Locate the cell with the specified text and output its (X, Y) center coordinate. 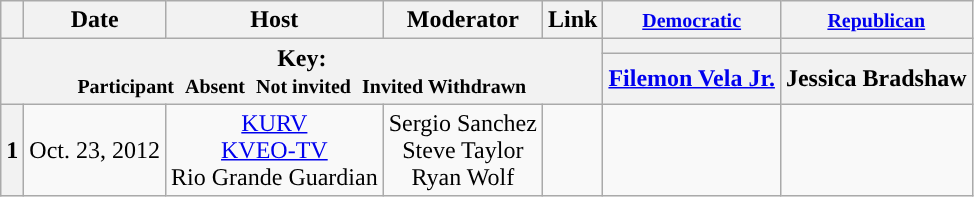
Sergio SanchezSteve TaylorRyan Wolf (462, 150)
1 (12, 150)
Moderator (462, 20)
Oct. 23, 2012 (95, 150)
Date (95, 20)
Host (275, 20)
Jessica Bradshaw (876, 78)
Filemon Vela Jr. (692, 78)
Link (572, 20)
Democratic (692, 20)
Republican (876, 20)
KURVKVEO-TVRio Grande Guardian (275, 150)
Key: Participant Absent Not invited Invited Withdrawn (302, 72)
